Determine the (x, y) coordinate at the center of the cell enclosing the given text.  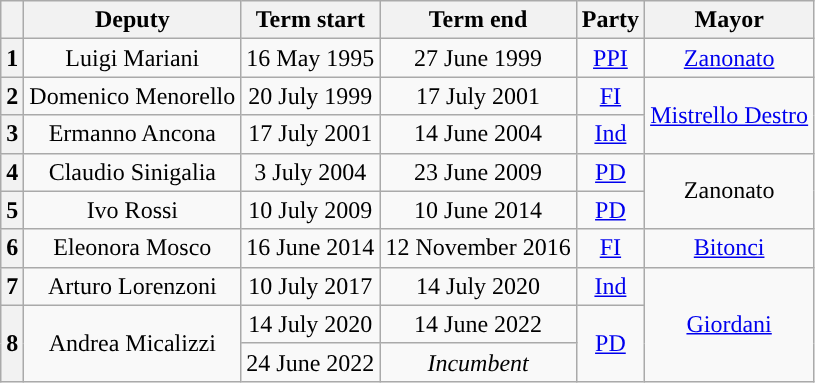
3 (12, 134)
Arturo Lorenzoni (132, 286)
2 (12, 96)
14 June 2022 (478, 324)
Domenico Menorello (132, 96)
8 (12, 343)
Andrea Micalizzi (132, 343)
27 June 1999 (478, 58)
5 (12, 210)
Deputy (132, 20)
10 July 2009 (310, 210)
1 (12, 58)
16 June 2014 (310, 248)
Term end (478, 20)
24 June 2022 (310, 362)
Bitonci (730, 248)
Ivo Rossi (132, 210)
Giordani (730, 324)
Term start (310, 20)
Eleonora Mosco (132, 248)
Mayor (730, 20)
10 June 2014 (478, 210)
Incumbent (478, 362)
23 June 2009 (478, 172)
4 (12, 172)
20 July 1999 (310, 96)
Ermanno Ancona (132, 134)
12 November 2016 (478, 248)
10 July 2017 (310, 286)
Mistrello Destro (730, 115)
PPI (610, 58)
16 May 1995 (310, 58)
Luigi Mariani (132, 58)
3 July 2004 (310, 172)
14 June 2004 (478, 134)
6 (12, 248)
Claudio Sinigalia (132, 172)
Party (610, 20)
7 (12, 286)
